Detect which cell encompasses the target text, then output its [X, Y] center coordinate. 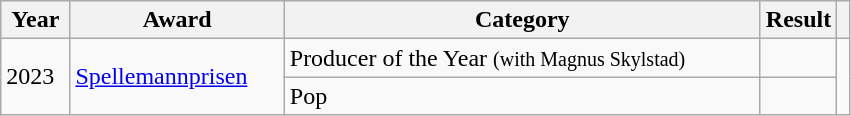
Pop [522, 96]
Result [798, 20]
Award [177, 20]
Year [36, 20]
Producer of the Year (with Magnus Skylstad) [522, 58]
2023 [36, 77]
Spellemannprisen [177, 77]
Category [522, 20]
